Locate the cell with the specified text and output its (x, y) center coordinate. 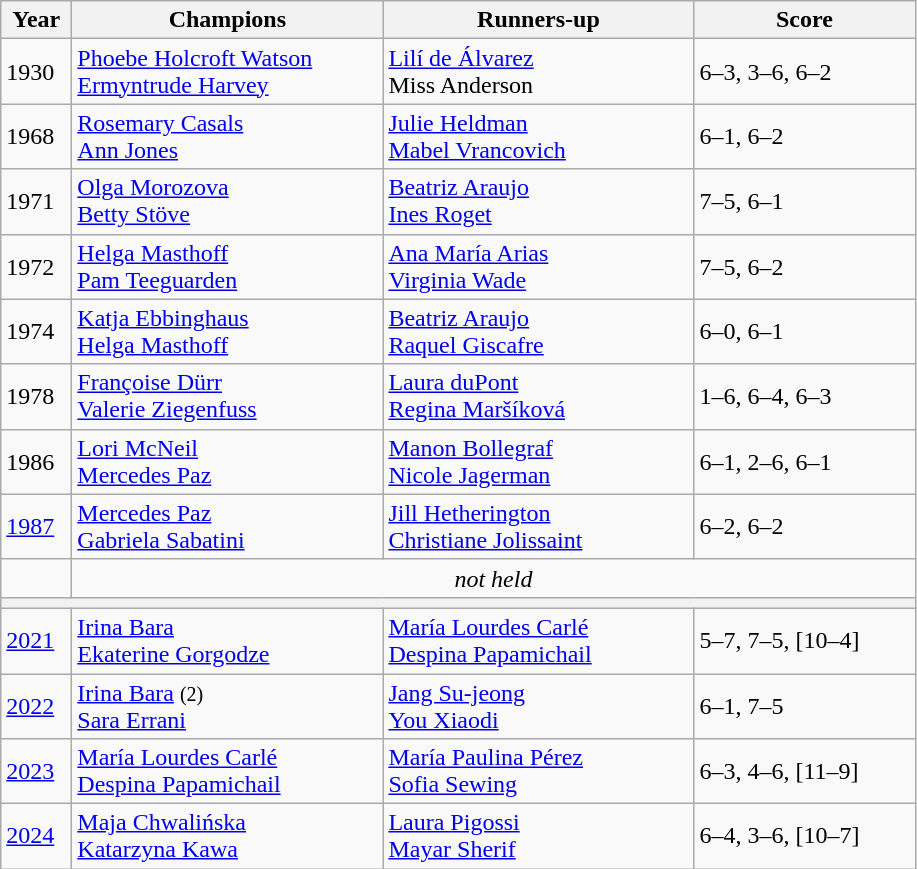
1987 (36, 526)
2021 (36, 640)
6–4, 3–6, [10–7] (804, 836)
6–3, 4–6, [11–9] (804, 772)
Beatriz Araujo Raquel Giscafre (538, 332)
2022 (36, 706)
5–7, 7–5, [10–4] (804, 640)
6–2, 6–2 (804, 526)
Lilí de Álvarez Miss Anderson (538, 72)
2023 (36, 772)
6–0, 6–1 (804, 332)
1968 (36, 136)
María Paulina Pérez Sofia Sewing (538, 772)
Ana María Arias Virginia Wade (538, 266)
6–1, 6–2 (804, 136)
7–5, 6–2 (804, 266)
Olga Morozova Betty Stöve (228, 202)
1–6, 6–4, 6–3 (804, 396)
Champions (228, 20)
7–5, 6–1 (804, 202)
Beatriz Araujo Ines Roget (538, 202)
Year (36, 20)
Laura duPont Regina Maršíková (538, 396)
1974 (36, 332)
Katja Ebbinghaus Helga Masthoff (228, 332)
Rosemary Casals Ann Jones (228, 136)
Runners-up (538, 20)
1978 (36, 396)
Helga Masthoff Pam Teeguarden (228, 266)
Score (804, 20)
Irina Bara Ekaterine Gorgodze (228, 640)
not held (494, 578)
Jang Su-jeong You Xiaodi (538, 706)
Laura Pigossi Mayar Sherif (538, 836)
1971 (36, 202)
1972 (36, 266)
2024 (36, 836)
Irina Bara (2) Sara Errani (228, 706)
6–1, 2–6, 6–1 (804, 462)
Jill Hetherington Christiane Jolissaint (538, 526)
Mercedes Paz Gabriela Sabatini (228, 526)
1986 (36, 462)
6–3, 3–6, 6–2 (804, 72)
Maja Chwalińska Katarzyna Kawa (228, 836)
Julie Heldman Mabel Vrancovich (538, 136)
Manon Bollegraf Nicole Jagerman (538, 462)
Lori McNeil Mercedes Paz (228, 462)
Françoise Dürr Valerie Ziegenfuss (228, 396)
Phoebe Holcroft Watson Ermyntrude Harvey (228, 72)
1930 (36, 72)
6–1, 7–5 (804, 706)
